Return the (X, Y) coordinate for the center point of the cell that contains the specified text.  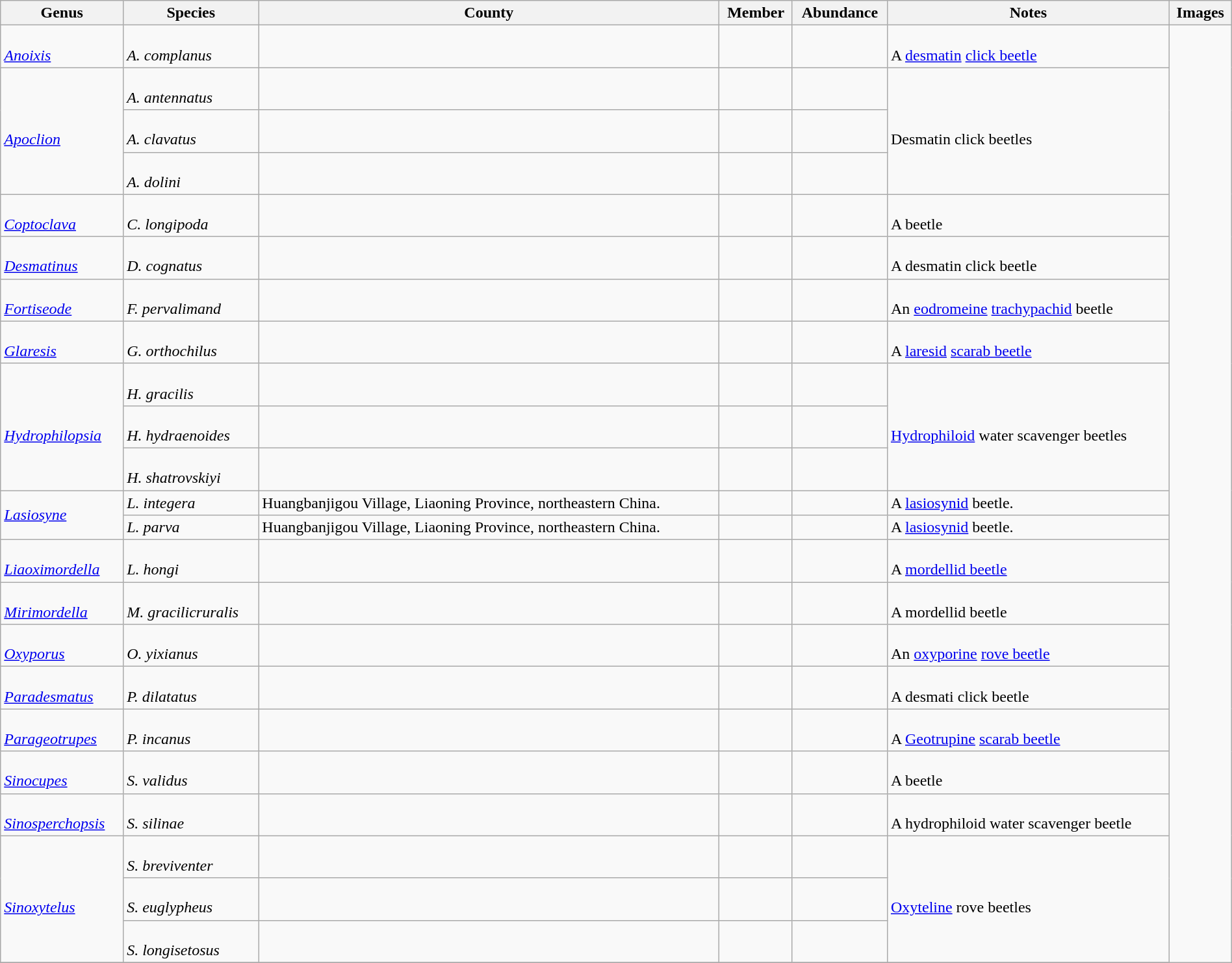
C. longipoda (191, 216)
Parageotrupes (62, 730)
A laresid scarab beetle (1028, 342)
Lasiosyne (62, 515)
H. shatrovskiyi (191, 469)
Images (1200, 13)
S. euglypheus (191, 899)
An oxyporine rove beetle (1028, 646)
G. orthochilus (191, 342)
P. incanus (191, 730)
A. clavatus (191, 131)
Sinoxytelus (62, 899)
Coptoclava (62, 216)
Species (191, 13)
Apoclion (62, 131)
H. hydraenoides (191, 426)
Anoixis (62, 47)
Abundance (840, 13)
Sinocupes (62, 772)
P. dilatatus (191, 687)
Fortiseode (62, 300)
L. integera (191, 502)
Genus (62, 13)
Glaresis (62, 342)
Oxyporus (62, 646)
D. cognatus (191, 257)
Notes (1028, 13)
Sinosperchopsis (62, 815)
S. longisetosus (191, 941)
L. hongi (191, 561)
An eodromeine trachypachid beetle (1028, 300)
A. complanus (191, 47)
O. yixianus (191, 646)
H. gracilis (191, 385)
F. pervalimand (191, 300)
A desmati click beetle (1028, 687)
Mirimordella (62, 603)
M. gracilicruralis (191, 603)
Desmatin click beetles (1028, 131)
County (489, 13)
Paradesmatus (62, 687)
A Geotrupine scarab beetle (1028, 730)
S. breviventer (191, 856)
S. silinae (191, 815)
A. antennatus (191, 88)
A hydrophiloid water scavenger beetle (1028, 815)
Hydrophilopsia (62, 426)
Oxyteline rove beetles (1028, 899)
A. dolini (191, 173)
Member (756, 13)
L. parva (191, 528)
Hydrophiloid water scavenger beetles (1028, 426)
Liaoximordella (62, 561)
Desmatinus (62, 257)
S. validus (191, 772)
